For the text-containing cell, return its midpoint in [X, Y] coordinate format. 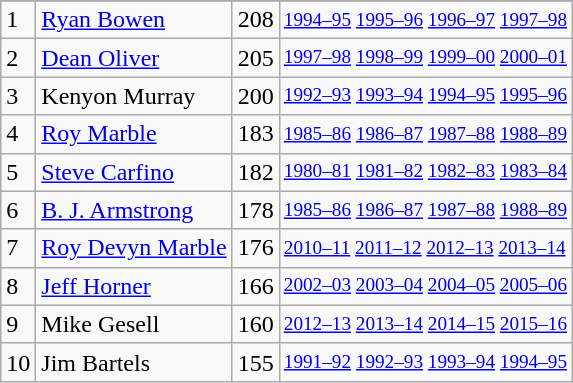
Ryan Bowen [134, 20]
Jeff Horner [134, 286]
B. J. Armstrong [134, 210]
2002–03 2003–04 2004–05 2005–06 [425, 286]
9 [18, 324]
1997–98 1998–99 1999–00 2000–01 [425, 58]
Kenyon Murray [134, 96]
155 [256, 362]
6 [18, 210]
166 [256, 286]
1994–95 1995–96 1996–97 1997–98 [425, 20]
10 [18, 362]
Roy Marble [134, 134]
205 [256, 58]
7 [18, 248]
208 [256, 20]
4 [18, 134]
178 [256, 210]
1991–92 1992–93 1993–94 1994–95 [425, 362]
182 [256, 172]
5 [18, 172]
Roy Devyn Marble [134, 248]
2 [18, 58]
1 [18, 20]
1992–93 1993–94 1994–95 1995–96 [425, 96]
8 [18, 286]
1980–81 1981–82 1982–83 1983–84 [425, 172]
Jim Bartels [134, 362]
160 [256, 324]
3 [18, 96]
Steve Carfino [134, 172]
183 [256, 134]
200 [256, 96]
Mike Gesell [134, 324]
176 [256, 248]
2012–13 2013–14 2014–15 2015–16 [425, 324]
Dean Oliver [134, 58]
2010–11 2011–12 2012–13 2013–14 [425, 248]
